Determine the [x, y] coordinate at the center of the cell enclosing the given text.  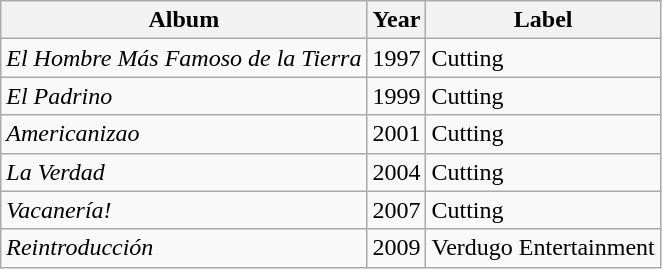
Label [543, 20]
2009 [396, 248]
El Padrino [184, 96]
2001 [396, 134]
2004 [396, 172]
Vacanería! [184, 210]
La Verdad [184, 172]
Verdugo Entertainment [543, 248]
Album [184, 20]
Americanizao [184, 134]
El Hombre Más Famoso de la Tierra [184, 58]
2007 [396, 210]
1997 [396, 58]
Year [396, 20]
1999 [396, 96]
Reintroducción [184, 248]
